For the text-containing cell, return its midpoint in [x, y] coordinate format. 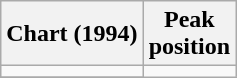
Peakposition [189, 34]
Chart (1994) [72, 34]
